Capture the cell that displays the provided text and extract its [x, y] central coordinate. 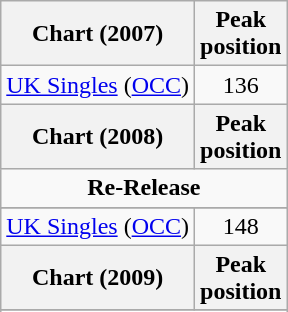
136 [241, 85]
Chart (2007) [98, 34]
148 [241, 226]
Chart (2009) [98, 278]
Chart (2008) [98, 136]
Re-Release [144, 188]
